Return (X, Y) of the center of cell containing provided text 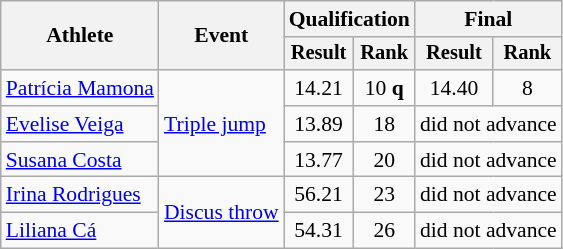
Event (222, 36)
Athlete (80, 36)
Triple jump (222, 124)
Qualification (350, 19)
Irina Rodrigues (80, 195)
13.89 (319, 124)
8 (528, 88)
10 q (384, 88)
23 (384, 195)
20 (384, 160)
Patrícia Mamona (80, 88)
Discus throw (222, 212)
14.40 (454, 88)
56.21 (319, 195)
18 (384, 124)
26 (384, 231)
54.31 (319, 231)
13.77 (319, 160)
Liliana Cá (80, 231)
14.21 (319, 88)
Evelise Veiga (80, 124)
Final (488, 19)
Susana Costa (80, 160)
